Pinpoint the cell where the given text exists, returning its (x, y) midpoint coordinate. 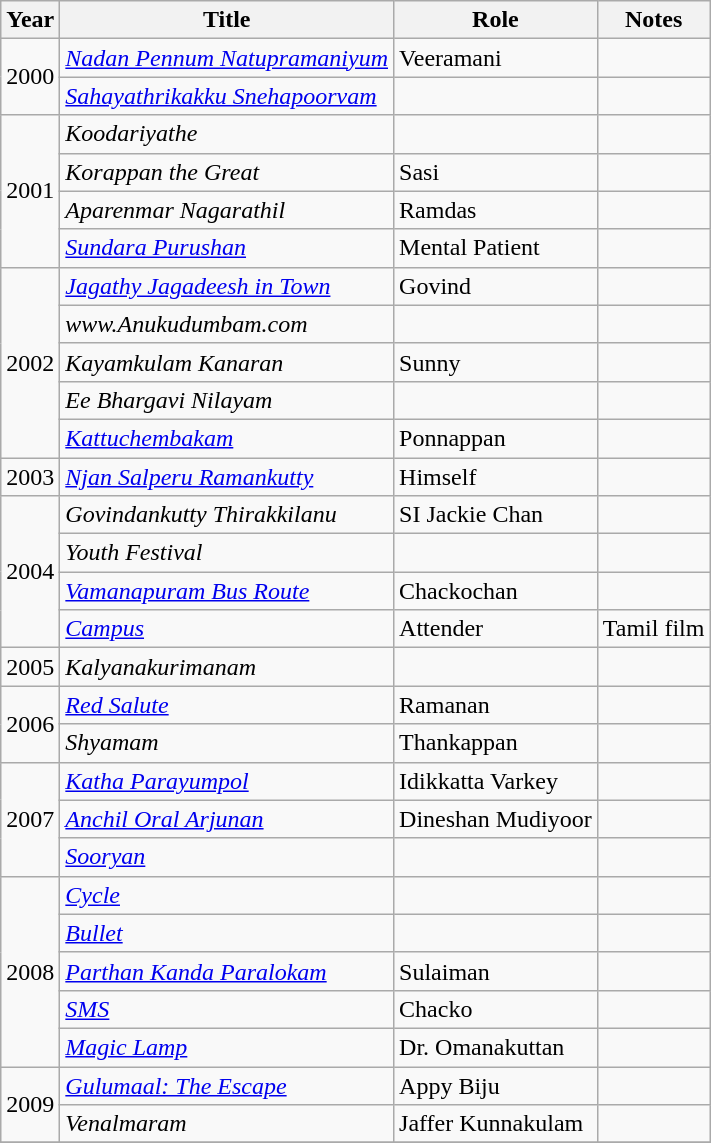
Jagathy Jagadeesh in Town (227, 286)
Tamil film (654, 629)
Katha Parayumpol (227, 781)
Kalyanakurimanam (227, 667)
Vamanapuram Bus Route (227, 591)
Anchil Oral Arjunan (227, 819)
Sahayathrikakku Snehapoorvam (227, 96)
Appy Biju (496, 1085)
Venalmaram (227, 1124)
Jaffer Kunnakulam (496, 1124)
Mental Patient (496, 248)
Bullet (227, 933)
Dr. Omanakuttan (496, 1047)
SMS (227, 1009)
2006 (30, 724)
Veeramani (496, 58)
Sunny (496, 362)
2007 (30, 819)
Sooryan (227, 857)
Idikkatta Varkey (496, 781)
Ramdas (496, 210)
Koodariyathe (227, 134)
Ramanan (496, 705)
Campus (227, 629)
Njan Salperu Ramankutty (227, 477)
Attender (496, 629)
Dineshan Mudiyoor (496, 819)
www.Anukudumbam.com (227, 324)
Sasi (496, 172)
2003 (30, 477)
2009 (30, 1104)
Ponnappan (496, 438)
Aparenmar Nagarathil (227, 210)
Kayamkulam Kanaran (227, 362)
Kattuchembakam (227, 438)
Notes (654, 20)
Thankappan (496, 743)
Youth Festival (227, 553)
Role (496, 20)
SI Jackie Chan (496, 515)
Korappan the Great (227, 172)
2004 (30, 572)
2008 (30, 971)
Year (30, 20)
Red Salute (227, 705)
Govind (496, 286)
Sundara Purushan (227, 248)
Sulaiman (496, 971)
Parthan Kanda Paralokam (227, 971)
Ee Bhargavi Nilayam (227, 400)
Shyamam (227, 743)
Title (227, 20)
Cycle (227, 895)
2000 (30, 77)
Chacko (496, 1009)
Govindankutty Thirakkilanu (227, 515)
2005 (30, 667)
Chackochan (496, 591)
Magic Lamp (227, 1047)
2001 (30, 191)
2002 (30, 362)
Nadan Pennum Natupramaniyum (227, 58)
Gulumaal: The Escape (227, 1085)
Himself (496, 477)
